Provide the (X, Y) coordinate of the cell's center where the given text is located.  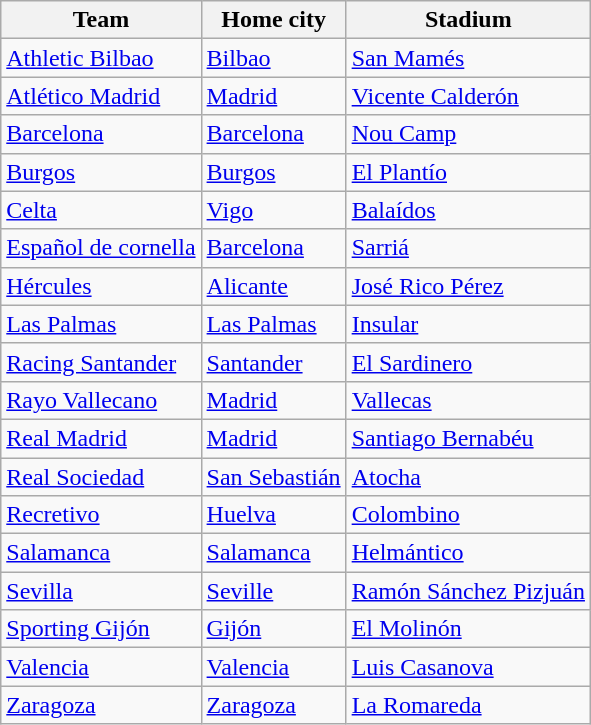
Español de cornella (101, 248)
La Romareda (468, 705)
El Sardinero (468, 362)
Vallecas (468, 400)
San Mamés (468, 58)
Nou Camp (468, 134)
Vigo (274, 210)
Santiago Bernabéu (468, 438)
Stadium (468, 20)
El Plantío (468, 172)
Bilbao (274, 58)
San Sebastián (274, 477)
Recretivo (101, 515)
Helmántico (468, 553)
Atlético Madrid (101, 96)
Celta (101, 210)
El Molinón (468, 629)
Sevilla (101, 591)
Santander (274, 362)
Insular (468, 324)
Atocha (468, 477)
Ramón Sánchez Pizjuán (468, 591)
Gijón (274, 629)
Home city (274, 20)
Hércules (101, 286)
Team (101, 20)
Real Madrid (101, 438)
Alicante (274, 286)
Sarriá (468, 248)
José Rico Pérez (468, 286)
Vicente Calderón (468, 96)
Sporting Gijón (101, 629)
Luis Casanova (468, 667)
Seville (274, 591)
Athletic Bilbao (101, 58)
Huelva (274, 515)
Rayo Vallecano (101, 400)
Colombino (468, 515)
Real Sociedad (101, 477)
Balaídos (468, 210)
Racing Santander (101, 362)
